Identify which cell holds the provided text, then report its (X, Y) central coordinate. 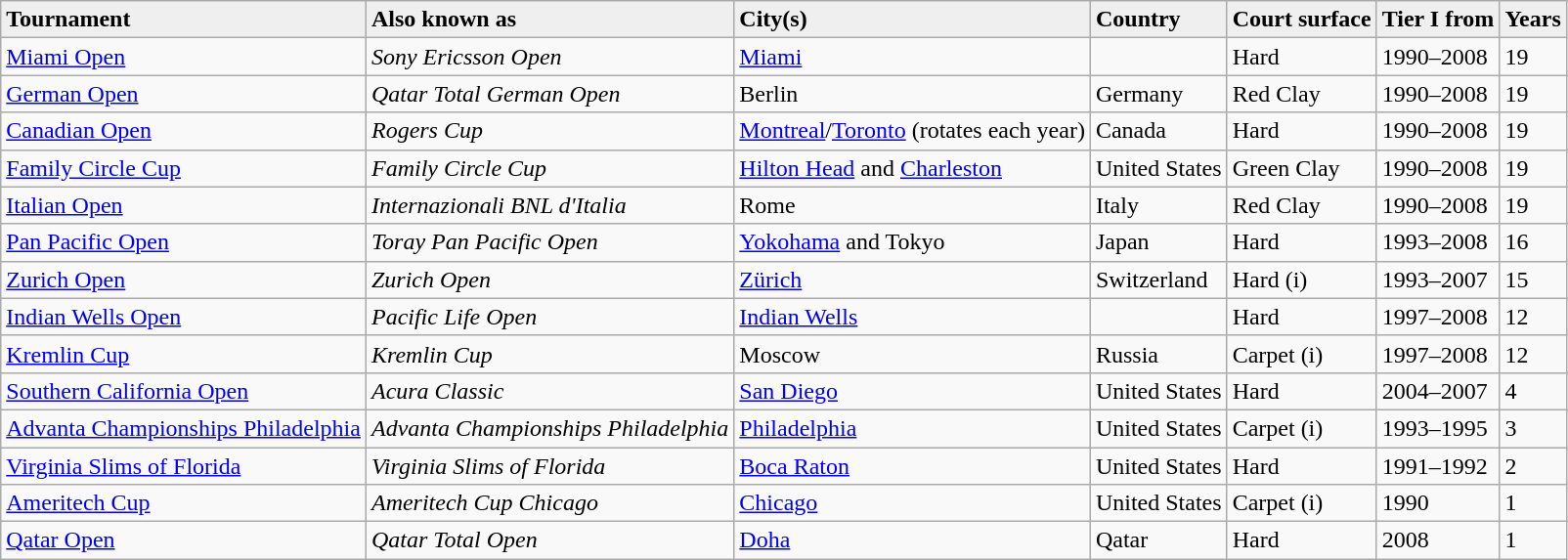
2004–2007 (1438, 391)
15 (1533, 280)
1993–2007 (1438, 280)
Hard (i) (1302, 280)
Tier I from (1438, 20)
Country (1158, 20)
Japan (1158, 242)
Rogers Cup (549, 131)
Boca Raton (913, 466)
San Diego (913, 391)
Sony Ericsson Open (549, 57)
Montreal/Toronto (rotates each year) (913, 131)
Qatar Total Open (549, 540)
1990 (1438, 503)
Philadelphia (913, 428)
Acura Classic (549, 391)
Miami Open (184, 57)
4 (1533, 391)
Toray Pan Pacific Open (549, 242)
Canadian Open (184, 131)
Pacific Life Open (549, 317)
Pan Pacific Open (184, 242)
Miami (913, 57)
Green Clay (1302, 168)
1993–2008 (1438, 242)
1993–1995 (1438, 428)
Doha (913, 540)
City(s) (913, 20)
Qatar (1158, 540)
Switzerland (1158, 280)
Yokohama and Tokyo (913, 242)
Rome (913, 205)
Canada (1158, 131)
Internazionali BNL d'Italia (549, 205)
Also known as (549, 20)
Southern California Open (184, 391)
Court surface (1302, 20)
16 (1533, 242)
Italian Open (184, 205)
Zürich (913, 280)
Russia (1158, 354)
2 (1533, 466)
Chicago (913, 503)
Indian Wells Open (184, 317)
Qatar Total German Open (549, 94)
2008 (1438, 540)
3 (1533, 428)
Hilton Head and Charleston (913, 168)
Italy (1158, 205)
1991–1992 (1438, 466)
Ameritech Cup Chicago (549, 503)
Indian Wells (913, 317)
Qatar Open (184, 540)
Berlin (913, 94)
Tournament (184, 20)
Years (1533, 20)
German Open (184, 94)
Ameritech Cup (184, 503)
Moscow (913, 354)
Germany (1158, 94)
